Determine the (x, y) coordinate at the center of the cell enclosing the given text.  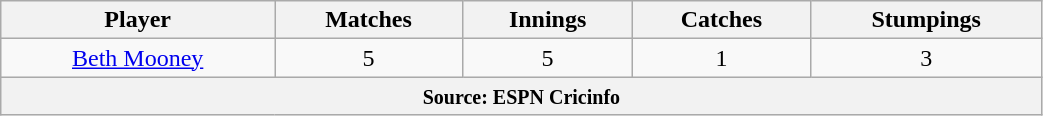
Matches (369, 20)
Innings (548, 20)
Player (138, 20)
1 (722, 58)
Catches (722, 20)
Beth Mooney (138, 58)
Source: ESPN Cricinfo (522, 96)
3 (926, 58)
Stumpings (926, 20)
